Locate the cell with the specified text and output its (x, y) center coordinate. 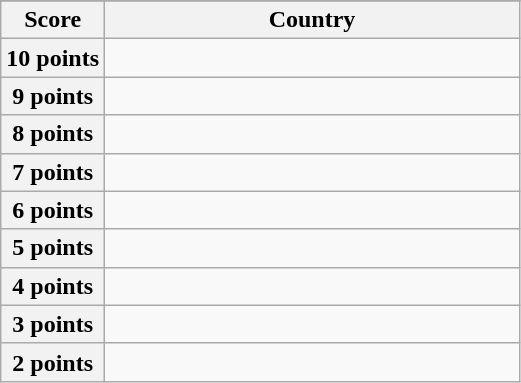
10 points (53, 58)
8 points (53, 134)
2 points (53, 362)
Country (312, 20)
5 points (53, 248)
Score (53, 20)
7 points (53, 172)
9 points (53, 96)
6 points (53, 210)
3 points (53, 324)
4 points (53, 286)
